Extract the (x, y) coordinate from the center of the cell holding the provided text.  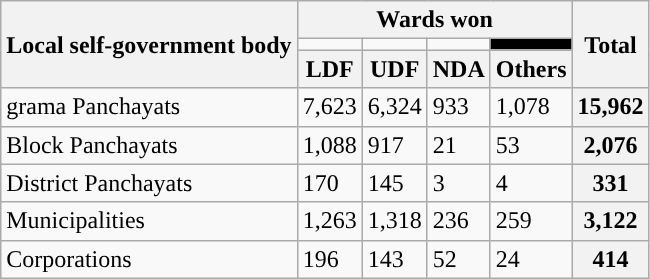
259 (531, 221)
331 (610, 183)
196 (330, 259)
933 (458, 107)
Total (610, 44)
LDF (330, 69)
3,122 (610, 221)
NDA (458, 69)
grama Panchayats (149, 107)
1,088 (330, 145)
Others (531, 69)
143 (394, 259)
414 (610, 259)
1,263 (330, 221)
Municipalities (149, 221)
15,962 (610, 107)
4 (531, 183)
7,623 (330, 107)
1,078 (531, 107)
917 (394, 145)
6,324 (394, 107)
Local self-government body (149, 44)
3 (458, 183)
2,076 (610, 145)
Corporations (149, 259)
53 (531, 145)
170 (330, 183)
24 (531, 259)
District Panchayats (149, 183)
1,318 (394, 221)
236 (458, 221)
52 (458, 259)
Wards won (434, 20)
21 (458, 145)
145 (394, 183)
Block Panchayats (149, 145)
UDF (394, 69)
